Provide the [X, Y] coordinate of the cell's center where the given text is located.  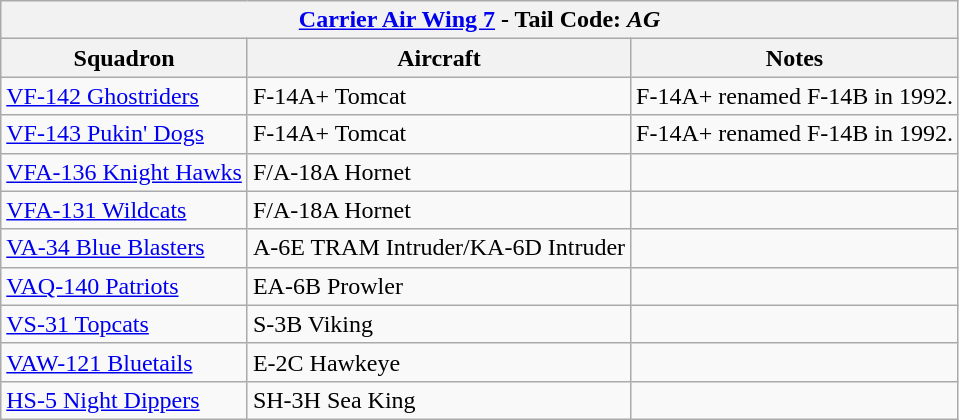
Notes [795, 58]
Carrier Air Wing 7 - Tail Code: AG [480, 20]
EA-6B Prowler [438, 286]
VAW-121 Bluetails [124, 362]
E-2C Hawkeye [438, 362]
VFA-131 Wildcats [124, 210]
VS-31 Topcats [124, 324]
VA-34 Blue Blasters [124, 248]
VAQ-140 Patriots [124, 286]
SH-3H Sea King [438, 400]
A-6E TRAM Intruder/KA-6D Intruder [438, 248]
VF-142 Ghostriders [124, 96]
Aircraft [438, 58]
S-3B Viking [438, 324]
HS-5 Night Dippers [124, 400]
Squadron [124, 58]
VF-143 Pukin' Dogs [124, 134]
VFA-136 Knight Hawks [124, 172]
